Return the [x, y] coordinate for the center point of the cell that contains the specified text.  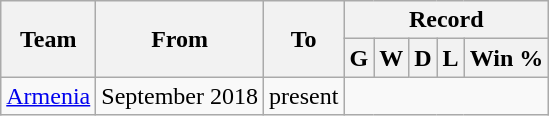
Record [446, 20]
From [180, 39]
Team [48, 39]
D [423, 58]
Win % [506, 58]
L [450, 58]
present [303, 96]
G [359, 58]
Armenia [48, 96]
W [392, 58]
September 2018 [180, 96]
To [303, 39]
